From the cell containing the given text, extract its center point as (x, y) coordinate. 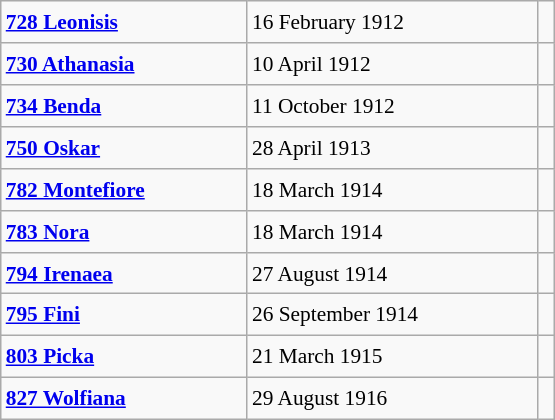
750 Oskar (124, 148)
11 October 1912 (392, 106)
827 Wolfiana (124, 399)
28 April 1913 (392, 148)
794 Irenaea (124, 273)
783 Nora (124, 231)
795 Fini (124, 315)
21 March 1915 (392, 357)
27 August 1914 (392, 273)
16 February 1912 (392, 22)
782 Montefiore (124, 189)
26 September 1914 (392, 315)
734 Benda (124, 106)
803 Picka (124, 357)
29 August 1916 (392, 399)
728 Leonisis (124, 22)
730 Athanasia (124, 64)
10 April 1912 (392, 64)
